Extract the (x, y) coordinate from the center of the cell holding the provided text.  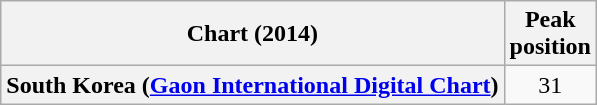
31 (550, 85)
Peakposition (550, 34)
Chart (2014) (252, 34)
South Korea (Gaon International Digital Chart) (252, 85)
